Detect which cell encompasses the target text, then output its [X, Y] center coordinate. 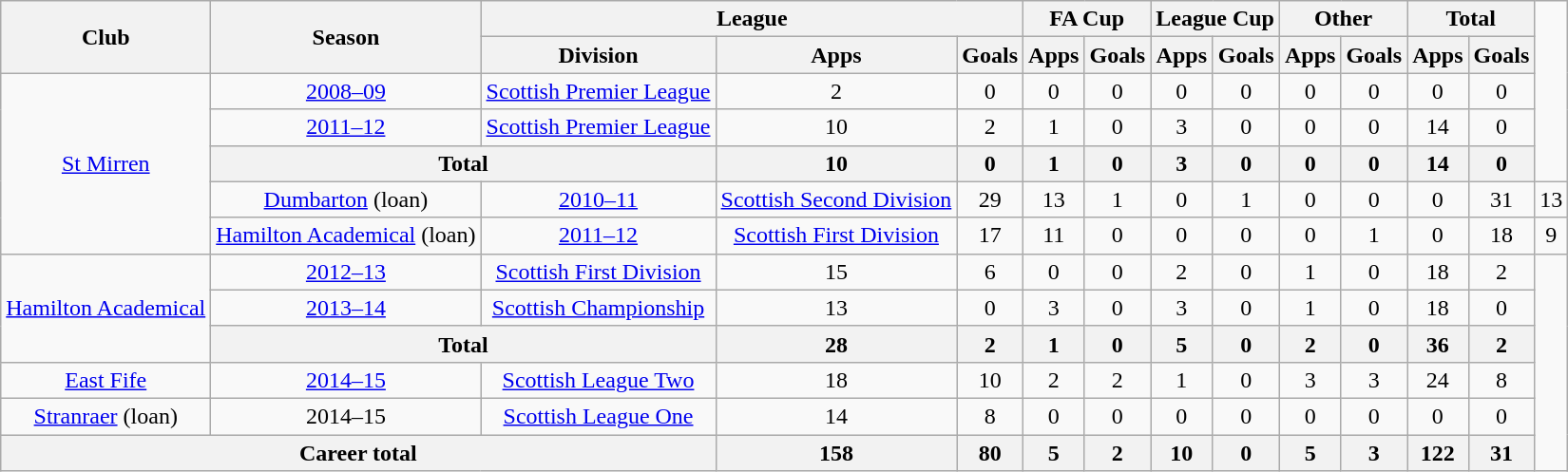
29 [990, 199]
15 [836, 272]
11 [1054, 236]
East Fife [106, 380]
2008–09 [346, 91]
St Mirren [106, 163]
FA Cup [1087, 19]
Hamilton Academical (loan) [346, 236]
Club [106, 37]
6 [990, 272]
Scottish Second Division [836, 199]
Scottish Championship [599, 308]
158 [836, 453]
League Cup [1215, 19]
2013–14 [346, 308]
Scottish League Two [599, 380]
Career total [358, 453]
80 [990, 453]
League [752, 19]
Division [599, 55]
36 [1438, 344]
28 [836, 344]
Hamilton Academical [106, 308]
Season [346, 37]
Stranraer (loan) [106, 416]
2012–13 [346, 272]
Scottish League One [599, 416]
17 [990, 236]
Other [1343, 19]
2010–11 [599, 199]
9 [1551, 236]
122 [1438, 453]
Dumbarton (loan) [346, 199]
24 [1438, 380]
